Scan for the cell matching the given text and deliver its [x, y] coordinate at center. 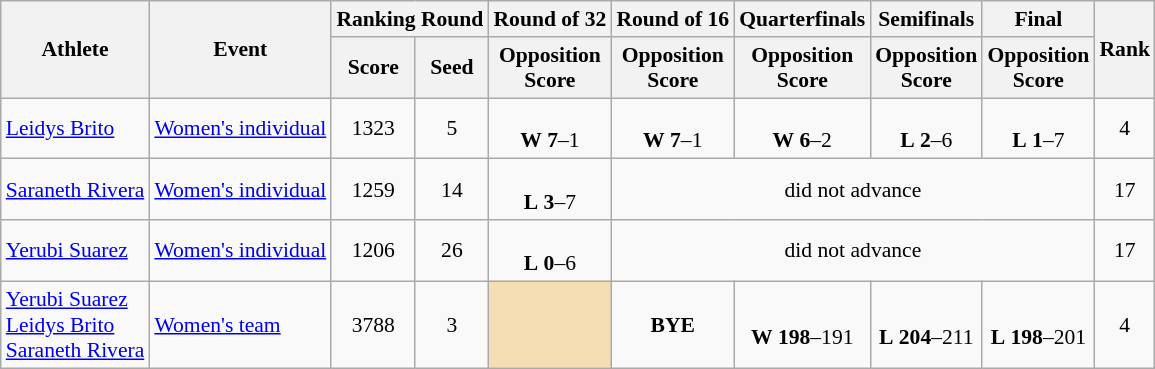
BYE [672, 324]
L 0–6 [550, 250]
1259 [373, 190]
3788 [373, 324]
Ranking Round [410, 19]
Yerubi Suarez [76, 250]
5 [452, 128]
Yerubi SuarezLeidys BritoSaraneth Rivera [76, 324]
L 3–7 [550, 190]
Women's team [240, 324]
3 [452, 324]
Seed [452, 68]
Score [373, 68]
14 [452, 190]
1206 [373, 250]
Saraneth Rivera [76, 190]
Rank [1124, 50]
26 [452, 250]
Round of 16 [672, 19]
L 198–201 [1038, 324]
Athlete [76, 50]
Round of 32 [550, 19]
Final [1038, 19]
Leidys Brito [76, 128]
Semifinals [926, 19]
L 1–7 [1038, 128]
L 204–211 [926, 324]
1323 [373, 128]
Event [240, 50]
W 198–191 [802, 324]
L 2–6 [926, 128]
W 6–2 [802, 128]
Quarterfinals [802, 19]
